Return (X, Y) of the center of cell containing provided text 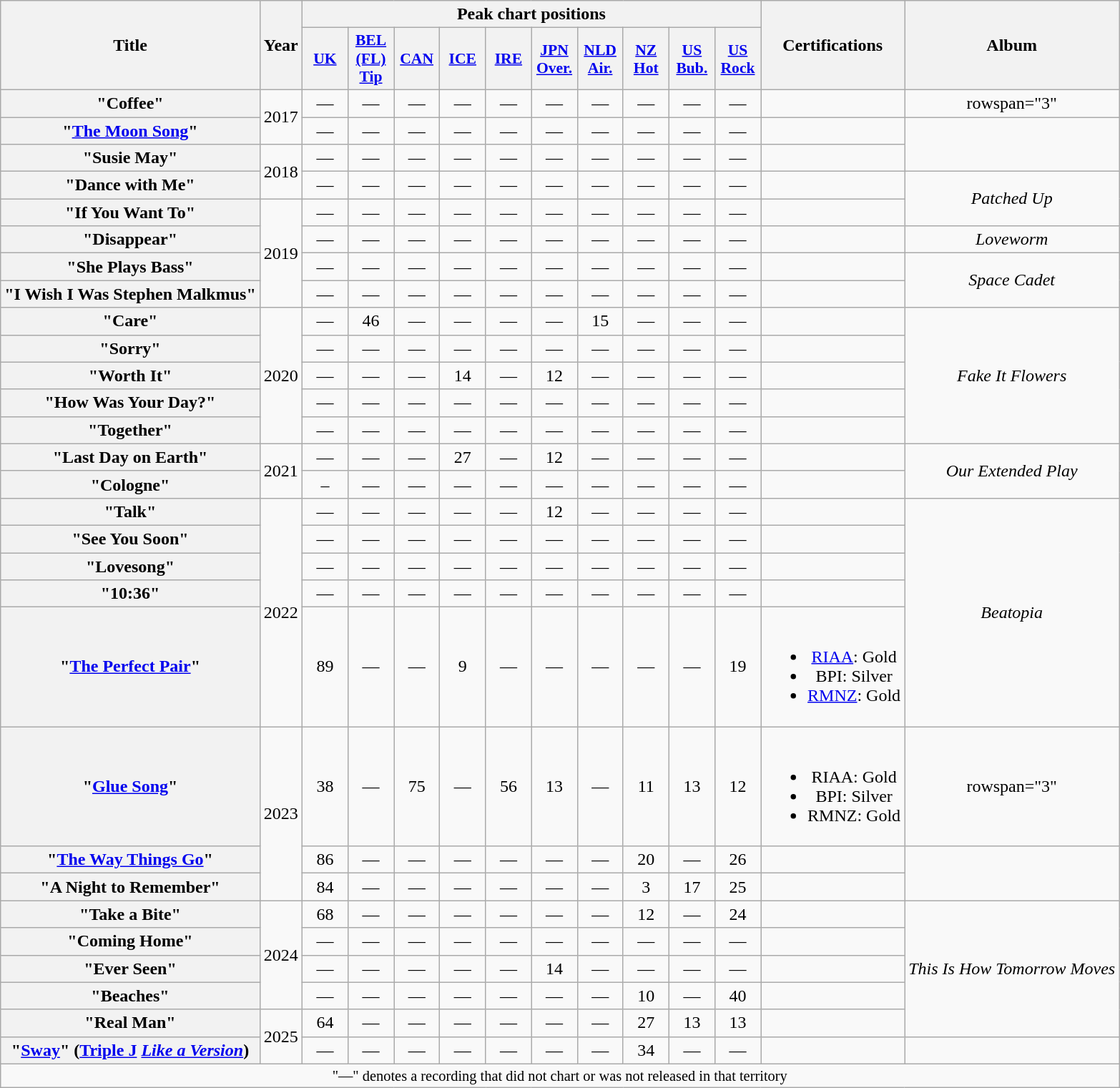
"How Was Your Day?" (130, 403)
2022 (280, 612)
IRE (509, 59)
Loveworm (1012, 240)
"Ever Seen" (130, 969)
17 (692, 887)
"Talk" (130, 511)
2020 (280, 376)
Patched Up (1012, 199)
This Is How Tomorrow Moves (1012, 969)
USRock (737, 59)
"Sway" (Triple J Like a Version) (130, 1050)
"Care" (130, 321)
– (325, 484)
Beatopia (1012, 612)
"If You Want To" (130, 212)
84 (325, 887)
JPNOver. (554, 59)
"A Night to Remember" (130, 887)
26 (737, 860)
"Susie May" (130, 158)
"Lovesong" (130, 566)
89 (325, 667)
Fake It Flowers (1012, 376)
38 (325, 787)
USBub. (692, 59)
2019 (280, 253)
2025 (280, 1036)
"Beaches" (130, 996)
2021 (280, 471)
"Together" (130, 430)
2018 (280, 172)
9 (463, 667)
2023 (280, 814)
"Coming Home" (130, 941)
3 (646, 887)
"She Plays Bass" (130, 267)
Our Extended Play (1012, 471)
"Real Man" (130, 1023)
"Last Day on Earth" (130, 457)
"Glue Song" (130, 787)
NZHot (646, 59)
75 (417, 787)
CAN (417, 59)
68 (325, 914)
"The Perfect Pair" (130, 667)
"I Wish I Was Stephen Malkmus" (130, 294)
46 (370, 321)
"The Way Things Go" (130, 860)
56 (509, 787)
2017 (280, 117)
"Coffee" (130, 103)
NLDAir. (600, 59)
"10:36" (130, 594)
Peak chart positions (531, 14)
24 (737, 914)
Year (280, 46)
64 (325, 1023)
25 (737, 887)
"See You Soon" (130, 539)
ICE (463, 59)
10 (646, 996)
"Cologne" (130, 484)
15 (600, 321)
Space Cadet (1012, 280)
"Take a Bite" (130, 914)
UK (325, 59)
"Worth It" (130, 376)
86 (325, 860)
"Dance with Me" (130, 185)
"—" denotes a recording that did not chart or was not released in that territory (560, 1076)
"The Moon Song" (130, 131)
40 (737, 996)
20 (646, 860)
"Sorry" (130, 348)
34 (646, 1050)
Certifications (832, 46)
11 (646, 787)
BEL(FL)Tip (370, 59)
Album (1012, 46)
Title (130, 46)
2024 (280, 955)
"Disappear" (130, 240)
19 (737, 667)
